Capture the cell that displays the provided text and extract its [X, Y] central coordinate. 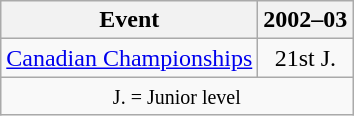
Event [130, 20]
J. = Junior level [177, 96]
2002–03 [306, 20]
21st J. [306, 58]
Canadian Championships [130, 58]
